From the cell containing the given text, extract its center point as (x, y) coordinate. 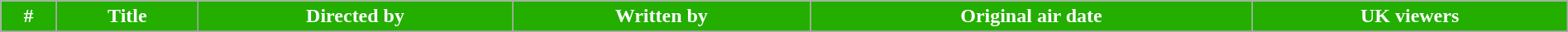
Title (127, 16)
Directed by (356, 16)
UK viewers (1409, 16)
# (28, 16)
Original air date (1031, 16)
Written by (662, 16)
